Extract the [x, y] coordinate from the center of the cell holding the provided text.  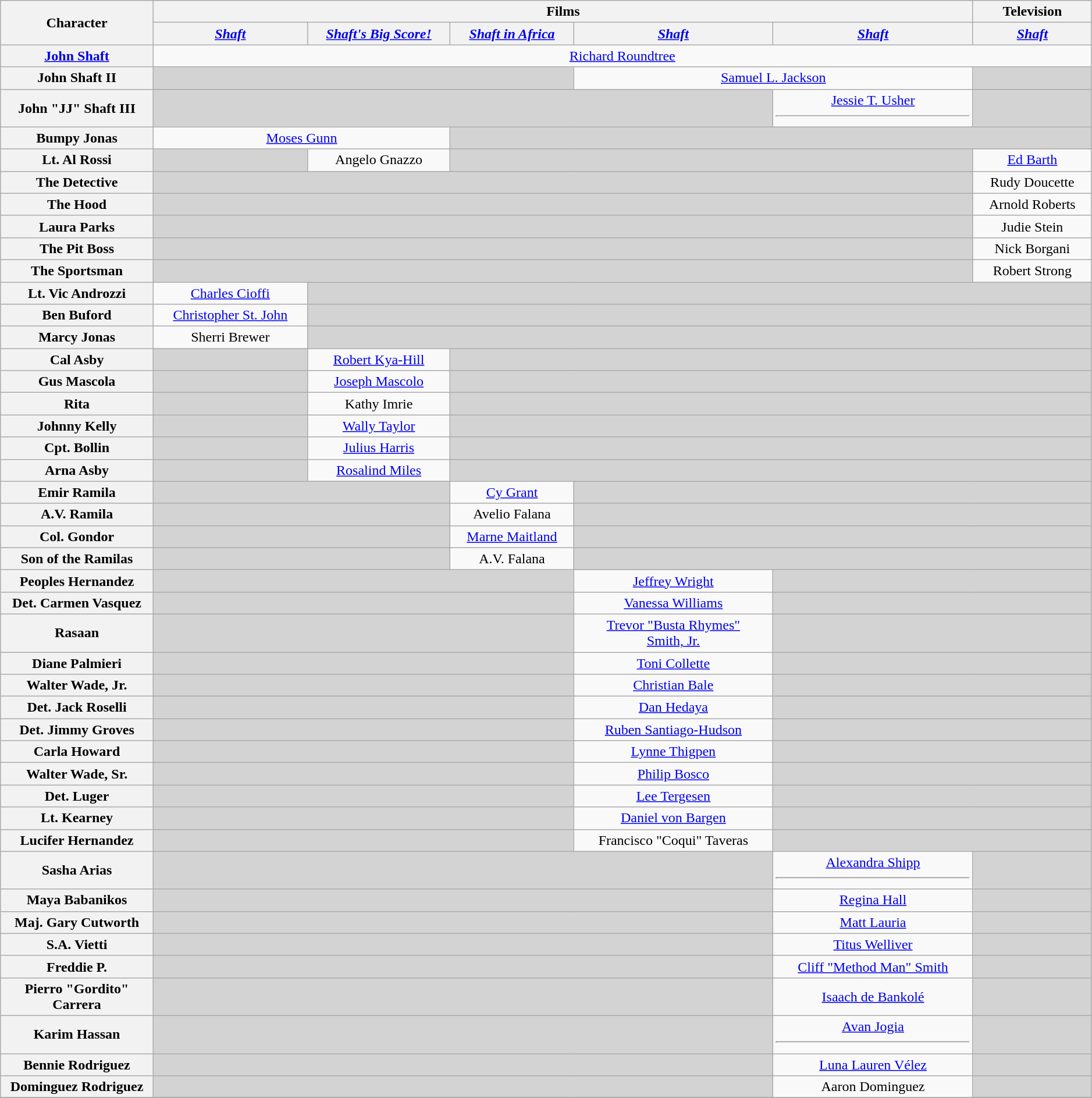
Lucifer Hernandez [77, 840]
Gus Mascola [77, 382]
John Shaft [77, 56]
Dan Hedaya [673, 708]
Johnny Kelly [77, 426]
Kathy Imrie [379, 404]
Det. Carmen Vasquez [77, 603]
Det. Jimmy Groves [77, 730]
Laura Parks [77, 226]
Ben Buford [77, 315]
Det. Jack Roselli [77, 708]
Robert Kya-Hill [379, 360]
Charles Cioffi [230, 293]
Ed Barth [1032, 160]
Joseph Mascolo [379, 382]
Cpt. Bollin [77, 448]
Jessie T. Usher [873, 108]
Shaft's Big Score! [379, 34]
S.A. Vietti [77, 944]
Rosalind Miles [379, 470]
Lee Tergesen [673, 796]
Aaron Dominguez [873, 1087]
Judie Stein [1032, 226]
Wally Taylor [379, 426]
Peoples Hernandez [77, 581]
Angelo Gnazzo [379, 160]
Walter Wade, Sr. [77, 774]
Rudy Doucette [1032, 182]
John "JJ" Shaft III [77, 108]
Cal Asby [77, 360]
A.V. Falana [512, 559]
The Hood [77, 204]
Isaach de Bankolé [873, 996]
Karim Hassan [77, 1035]
Rasaan [77, 633]
Dominguez Rodriguez [77, 1087]
The Pit Boss [77, 248]
Samuel L. Jackson [773, 78]
Avelio Falana [512, 514]
Shaft in Africa [512, 34]
Films [563, 12]
Philip Bosco [673, 774]
Marcy Jonas [77, 337]
Lt. Kearney [77, 818]
Col. Gondor [77, 536]
Det. Luger [77, 796]
Nick Borgani [1032, 248]
Maj. Gary Cutworth [77, 922]
Vanessa Williams [673, 603]
Character [77, 23]
Lt. Al Rossi [77, 160]
Matt Lauria [873, 922]
Daniel von Bargen [673, 818]
Pierro "Gordito" Carrera [77, 996]
Cliff "Method Man" Smith [873, 966]
Luna Lauren Vélez [873, 1064]
Francisco "Coqui" Taveras [673, 840]
Cy Grant [512, 492]
The Detective [77, 182]
Titus Welliver [873, 944]
Carla Howard [77, 752]
Maya Babanikos [77, 900]
Television [1032, 12]
John Shaft II [77, 78]
Christopher St. John [230, 315]
Robert Strong [1032, 271]
Walter Wade, Jr. [77, 685]
Toni Collette [673, 663]
Avan Jogia [873, 1035]
Lynne Thigpen [673, 752]
Richard Roundtree [623, 56]
Sasha Arias [77, 870]
Trevor "Busta Rhymes" Smith, Jr. [673, 633]
Sherri Brewer [230, 337]
Bennie Rodriguez [77, 1064]
Ruben Santiago-Hudson [673, 730]
Julius Harris [379, 448]
Alexandra Shipp [873, 870]
Emir Ramila [77, 492]
Arna Asby [77, 470]
Christian Bale [673, 685]
Marne Maitland [512, 536]
Regina Hall [873, 900]
Bumpy Jonas [77, 138]
Rita [77, 404]
Arnold Roberts [1032, 204]
Diane Palmieri [77, 663]
The Sportsman [77, 271]
Son of the Ramilas [77, 559]
Lt. Vic Androzzi [77, 293]
Moses Gunn [301, 138]
Jeffrey Wright [673, 581]
Freddie P. [77, 966]
A.V. Ramila [77, 514]
